Detect which cell encompasses the target text, then output its [x, y] center coordinate. 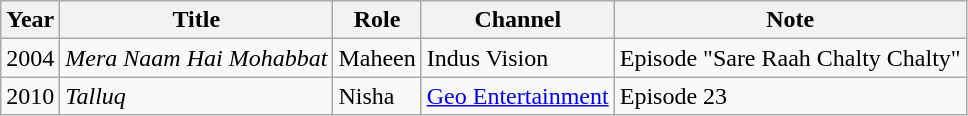
Episode "Sare Raah Chalty Chalty" [790, 58]
Episode 23 [790, 96]
Geo Entertainment [518, 96]
Title [196, 20]
2010 [30, 96]
Indus Vision [518, 58]
2004 [30, 58]
Mera Naam Hai Mohabbat [196, 58]
Role [377, 20]
Year [30, 20]
Note [790, 20]
Channel [518, 20]
Nisha [377, 96]
Maheen [377, 58]
Talluq [196, 96]
